Scan for the cell matching the given text and deliver its [X, Y] coordinate at center. 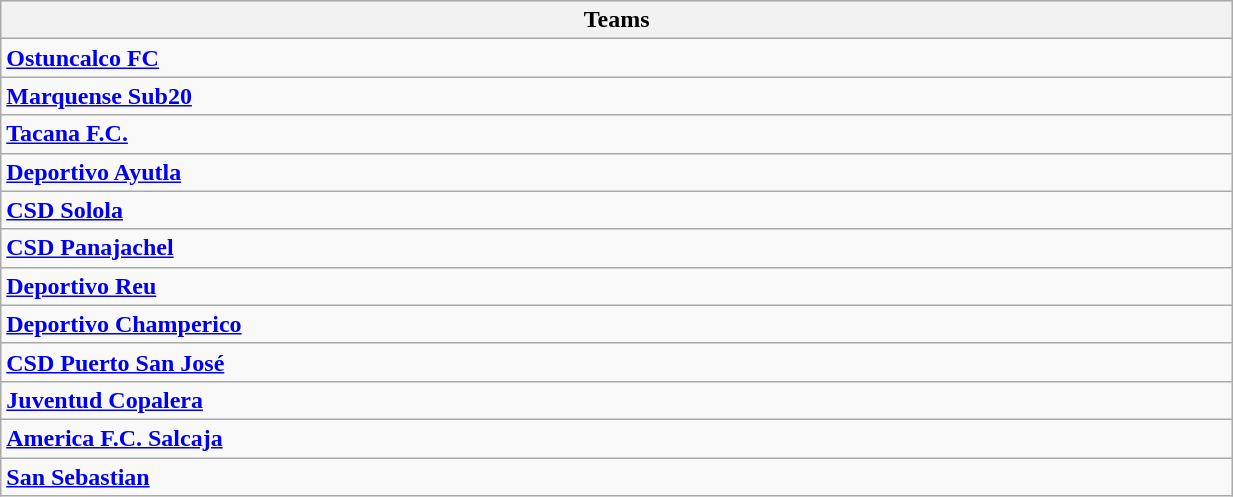
Juventud Copalera [617, 400]
CSD Puerto San José [617, 362]
CSD Panajachel [617, 248]
Deportivo Ayutla [617, 172]
Deportivo Champerico [617, 324]
Tacana F.C. [617, 134]
Teams [617, 20]
San Sebastian [617, 477]
Marquense Sub20 [617, 96]
America F.C. Salcaja [617, 438]
Ostuncalco FC [617, 58]
Deportivo Reu [617, 286]
CSD Solola [617, 210]
